For the text-containing cell, return its midpoint in (x, y) coordinate format. 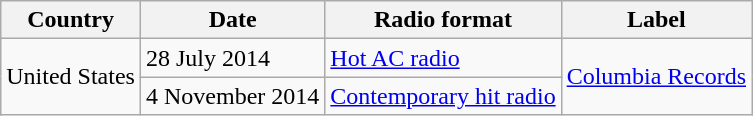
Date (232, 20)
Country (71, 20)
United States (71, 77)
Columbia Records (656, 77)
Radio format (443, 20)
Contemporary hit radio (443, 96)
28 July 2014 (232, 58)
4 November 2014 (232, 96)
Label (656, 20)
Hot AC radio (443, 58)
